Locate the cell with the specified text and output its [X, Y] center coordinate. 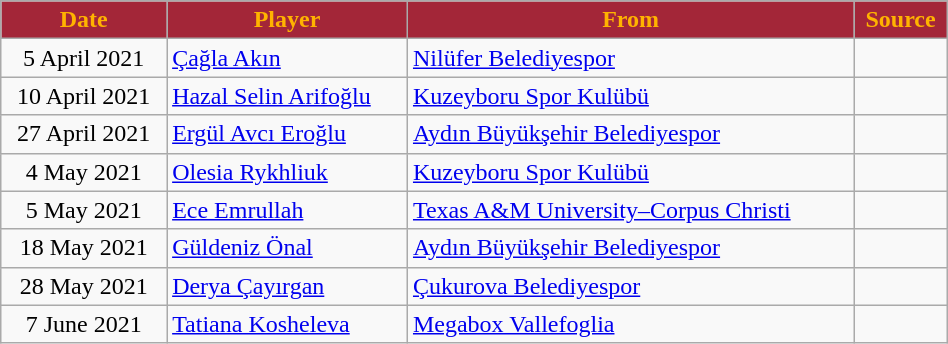
Ergül Avcı Eroğlu [288, 134]
5 April 2021 [84, 58]
From [630, 20]
Güldeniz Önal [288, 248]
5 May 2021 [84, 210]
Hazal Selin Arifoğlu [288, 96]
Player [288, 20]
Olesia Rykhliuk [288, 172]
Nilüfer Belediyespor [630, 58]
Date [84, 20]
Tatiana Kosheleva [288, 324]
Megabox Vallefoglia [630, 324]
28 May 2021 [84, 286]
Derya Çayırgan [288, 286]
10 April 2021 [84, 96]
4 May 2021 [84, 172]
Texas A&M University–Corpus Christi [630, 210]
Çukurova Belediyespor [630, 286]
7 June 2021 [84, 324]
Source [900, 20]
Çağla Akın [288, 58]
18 May 2021 [84, 248]
27 April 2021 [84, 134]
Ece Emrullah [288, 210]
